Scan for the cell matching the given text and deliver its (x, y) coordinate at center. 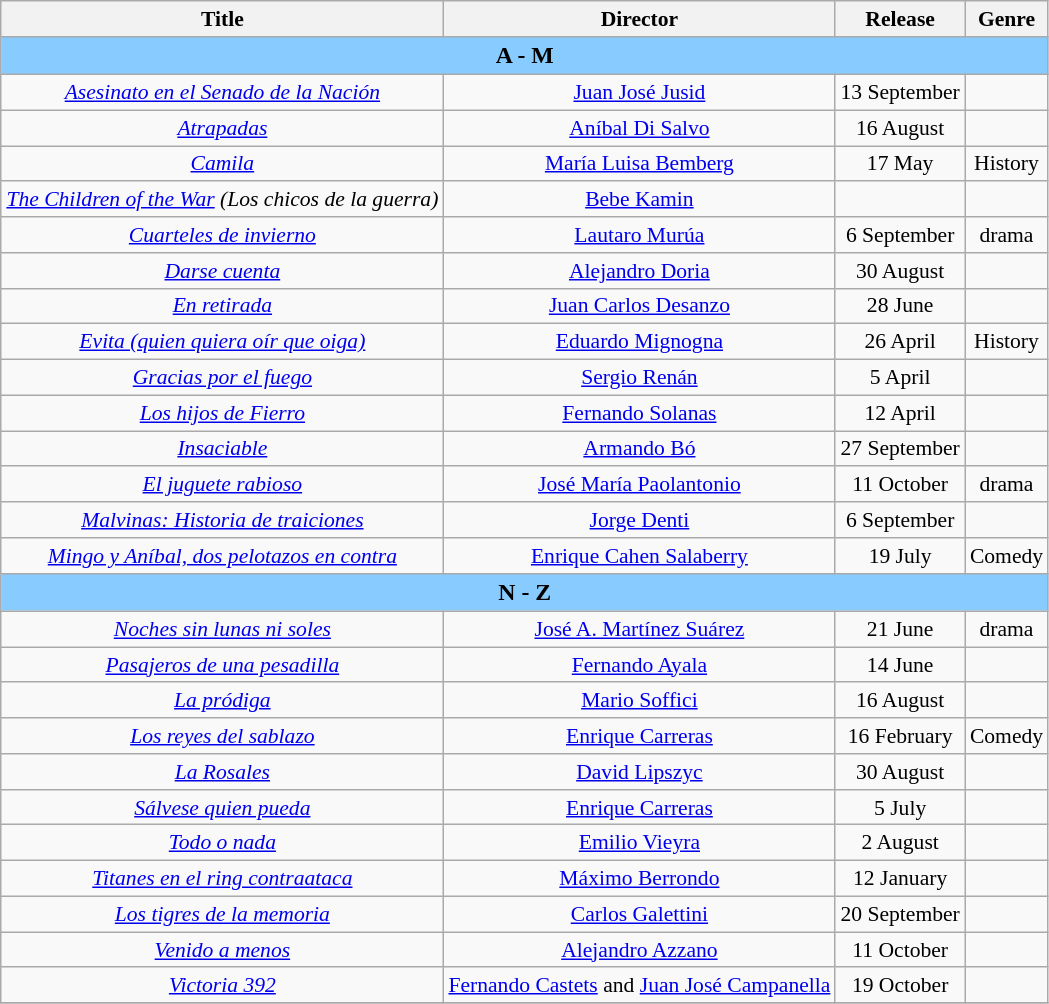
Lautaro Murúa (639, 235)
Eduardo Mignogna (639, 342)
5 July (900, 808)
Venido a menos (222, 950)
José María Paolantonio (639, 485)
Pasajeros de una pesadilla (222, 665)
Darse cuenta (222, 271)
Evita (quien quiera oír que oiga) (222, 342)
Asesinato en el Senado de la Nación (222, 93)
26 April (900, 342)
María Luisa Bemberg (639, 164)
David Lipszyc (639, 772)
Bebe Kamin (639, 200)
La pródiga (222, 701)
12 April (900, 413)
Insaciable (222, 449)
Aníbal Di Salvo (639, 128)
En retirada (222, 306)
Titanes en el ring contraataca (222, 879)
17 May (900, 164)
Juan José Jusid (639, 93)
12 January (900, 879)
Release (900, 19)
José A. Martínez Suárez (639, 629)
2 August (900, 843)
Fernando Castets and Juan José Campanella (639, 986)
5 April (900, 378)
Sergio Renán (639, 378)
Alejandro Azzano (639, 950)
Juan Carlos Desanzo (639, 306)
Los tigres de la memoria (222, 914)
Los hijos de Fierro (222, 413)
Atrapadas (222, 128)
Gracias por el fuego (222, 378)
Genre (1006, 19)
Carlos Galettini (639, 914)
19 July (900, 556)
Alejandro Doria (639, 271)
Sálvese quien pueda (222, 808)
14 June (900, 665)
19 October (900, 986)
Fernando Ayala (639, 665)
La Rosales (222, 772)
Máximo Berrondo (639, 879)
Title (222, 19)
Los reyes del sablazo (222, 736)
Noches sin lunas ni soles (222, 629)
Victoria 392 (222, 986)
20 September (900, 914)
13 September (900, 93)
Director (639, 19)
Fernando Solanas (639, 413)
Jorge Denti (639, 520)
21 June (900, 629)
N - Z (524, 592)
Emilio Vieyra (639, 843)
Mingo y Aníbal, dos pelotazos en contra (222, 556)
16 February (900, 736)
Cuarteles de invierno (222, 235)
Camila (222, 164)
A - M (524, 56)
Mario Soffici (639, 701)
28 June (900, 306)
Todo o nada (222, 843)
The Children of the War (Los chicos de la guerra) (222, 200)
Malvinas: Historia de traiciones (222, 520)
Armando Bó (639, 449)
Enrique Cahen Salaberry (639, 556)
El juguete rabioso (222, 485)
27 September (900, 449)
